Find where the given text appears and provide that cell's center as (X, Y) coordinate. 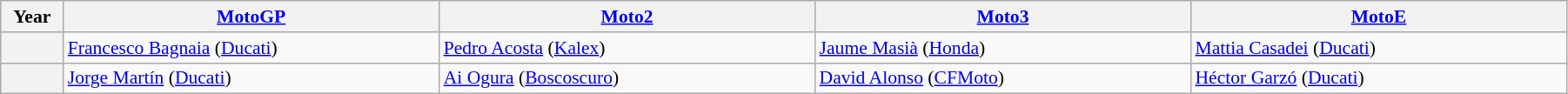
Jaume Masià (Honda) (1003, 48)
Pedro Acosta (Kalex) (627, 48)
Ai Ogura (Boscoscuro) (627, 78)
MotoE (1378, 17)
Moto2 (627, 17)
Jorge Martín (Ducati) (251, 78)
Francesco Bagnaia (Ducati) (251, 48)
Héctor Garzó (Ducati) (1378, 78)
Moto3 (1003, 17)
Mattia Casadei (Ducati) (1378, 48)
MotoGP (251, 17)
David Alonso (CFMoto) (1003, 78)
Year (32, 17)
